Scan for the cell matching the given text and deliver its [x, y] coordinate at center. 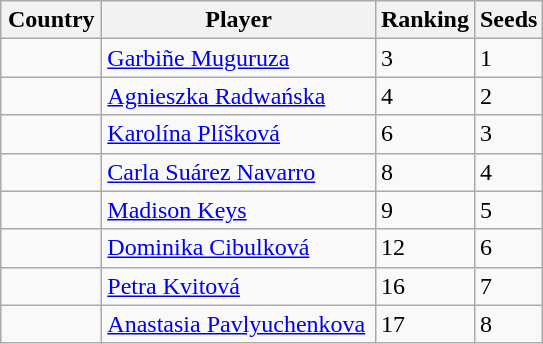
1 [508, 58]
Player [239, 20]
Petra Kvitová [239, 286]
Ranking [424, 20]
Dominika Cibulková [239, 248]
Garbiñe Muguruza [239, 58]
16 [424, 286]
9 [424, 210]
Anastasia Pavlyuchenkova [239, 324]
Agnieszka Radwańska [239, 96]
5 [508, 210]
7 [508, 286]
Seeds [508, 20]
12 [424, 248]
Country [52, 20]
2 [508, 96]
Karolína Plíšková [239, 134]
17 [424, 324]
Carla Suárez Navarro [239, 172]
Madison Keys [239, 210]
